Detect which cell encompasses the target text, then output its [x, y] center coordinate. 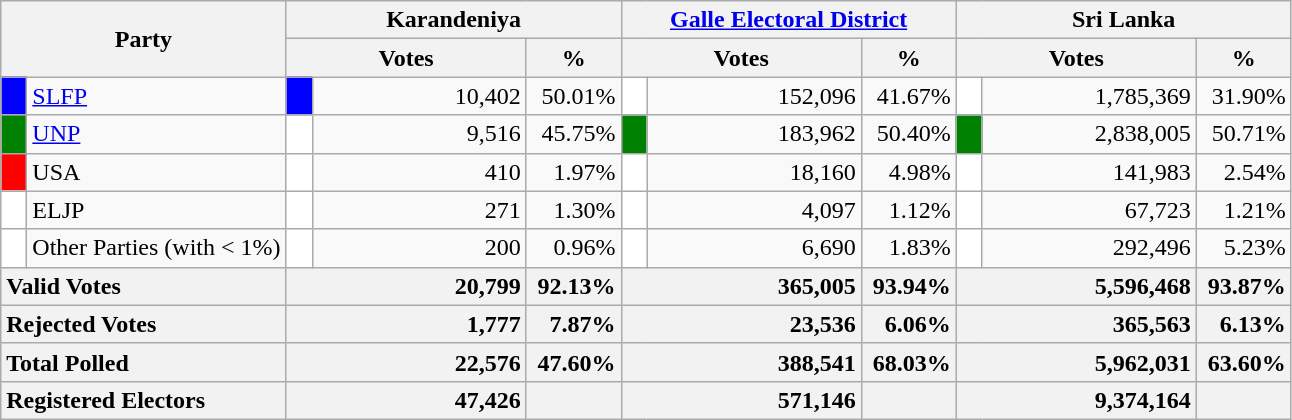
571,146 [741, 400]
92.13% [574, 286]
9,516 [419, 134]
67,723 [1089, 210]
0.96% [574, 248]
1,785,369 [1089, 96]
18,160 [754, 172]
SLFP [156, 96]
1.83% [908, 248]
6.06% [908, 324]
200 [419, 248]
UNP [156, 134]
1.12% [908, 210]
1.97% [574, 172]
50.71% [1244, 134]
141,983 [1089, 172]
1.30% [574, 210]
Total Polled [144, 362]
Rejected Votes [144, 324]
5,962,031 [1076, 362]
31.90% [1244, 96]
68.03% [908, 362]
292,496 [1089, 248]
365,005 [741, 286]
Valid Votes [144, 286]
ELJP [156, 210]
23,536 [741, 324]
Party [144, 39]
50.01% [574, 96]
Karandeniya [454, 20]
6.13% [1244, 324]
183,962 [754, 134]
6,690 [754, 248]
Registered Electors [144, 400]
63.60% [1244, 362]
45.75% [574, 134]
4,097 [754, 210]
388,541 [741, 362]
20,799 [406, 286]
Galle Electoral District [788, 20]
5.23% [1244, 248]
5,596,468 [1076, 286]
365,563 [1076, 324]
1,777 [406, 324]
152,096 [754, 96]
7.87% [574, 324]
Sri Lanka [1124, 20]
41.67% [908, 96]
9,374,164 [1076, 400]
Other Parties (with < 1%) [156, 248]
10,402 [419, 96]
4.98% [908, 172]
93.87% [1244, 286]
47.60% [574, 362]
2,838,005 [1089, 134]
93.94% [908, 286]
USA [156, 172]
1.21% [1244, 210]
2.54% [1244, 172]
47,426 [406, 400]
22,576 [406, 362]
50.40% [908, 134]
410 [419, 172]
271 [419, 210]
